Identify which cell holds the provided text, then report its (x, y) central coordinate. 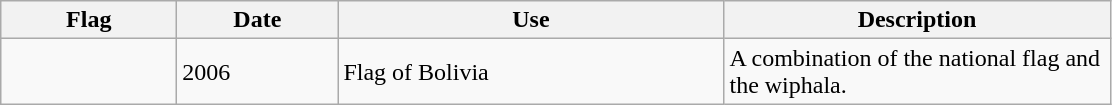
Description (917, 20)
Flag (89, 20)
Use (531, 20)
2006 (258, 72)
A combination of the national flag and the wiphala. (917, 72)
Date (258, 20)
Flag of Bolivia (531, 72)
